Search for the cell housing the specified text and yield its (x, y) center coordinate. 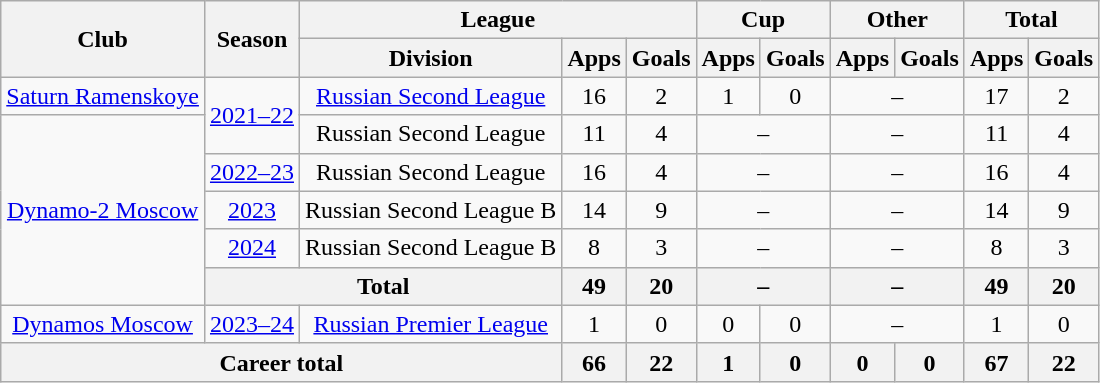
66 (594, 362)
Division (431, 58)
Cup (763, 20)
67 (996, 362)
2023 (252, 210)
2024 (252, 248)
Dynamos Moscow (103, 324)
Season (252, 39)
2023–24 (252, 324)
Club (103, 39)
Russian Premier League (431, 324)
Career total (282, 362)
Other (897, 20)
Dynamo-2 Moscow (103, 210)
2022–23 (252, 172)
Saturn Ramenskoye (103, 96)
2021–22 (252, 115)
17 (996, 96)
League (498, 20)
